Output the [X, Y] coordinate of the center of the cell containing the given text.  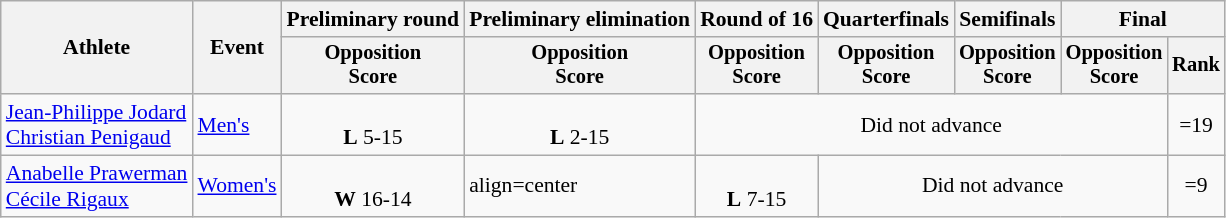
Rank [1196, 66]
Preliminary round [374, 19]
Jean-Philippe JodardChristian Penigaud [97, 124]
align=center [580, 186]
Anabelle Prawerman Cécile Rigaux [97, 186]
Men's [236, 124]
L 2-15 [580, 124]
W 16-14 [374, 186]
Final [1143, 19]
=9 [1196, 186]
L 5-15 [374, 124]
Women's [236, 186]
Preliminary elimination [580, 19]
Semifinals [1008, 19]
Event [236, 48]
Round of 16 [756, 19]
=19 [1196, 124]
Quarterfinals [886, 19]
Athlete [97, 48]
L 7-15 [756, 186]
